Capture the cell that displays the provided text and extract its [x, y] central coordinate. 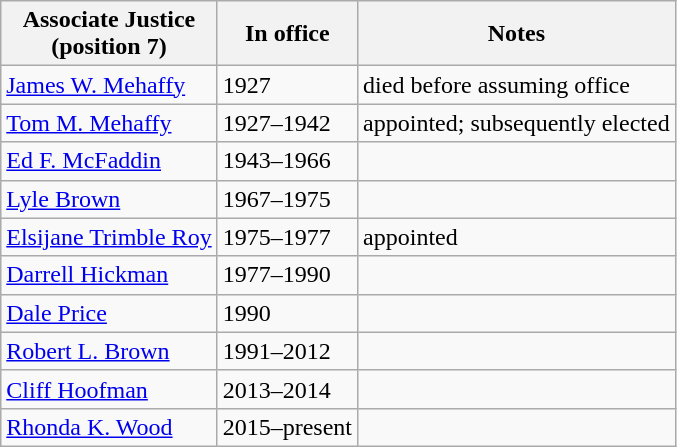
Cliff Hoofman [109, 389]
2015–present [287, 427]
Dale Price [109, 313]
1943–1966 [287, 161]
died before assuming office [517, 85]
In office [287, 34]
appointed; subsequently elected [517, 123]
James W. Mehaffy [109, 85]
Rhonda K. Wood [109, 427]
appointed [517, 237]
2013–2014 [287, 389]
Notes [517, 34]
1977–1990 [287, 275]
Darrell Hickman [109, 275]
Elsijane Trimble Roy [109, 237]
Associate Justice(position 7) [109, 34]
1991–2012 [287, 351]
1975–1977 [287, 237]
Lyle Brown [109, 199]
1927 [287, 85]
1990 [287, 313]
Ed F. McFaddin [109, 161]
Robert L. Brown [109, 351]
1967–1975 [287, 199]
Tom M. Mehaffy [109, 123]
1927–1942 [287, 123]
